Provide the [x, y] coordinate of the cell's center where the given text is located.  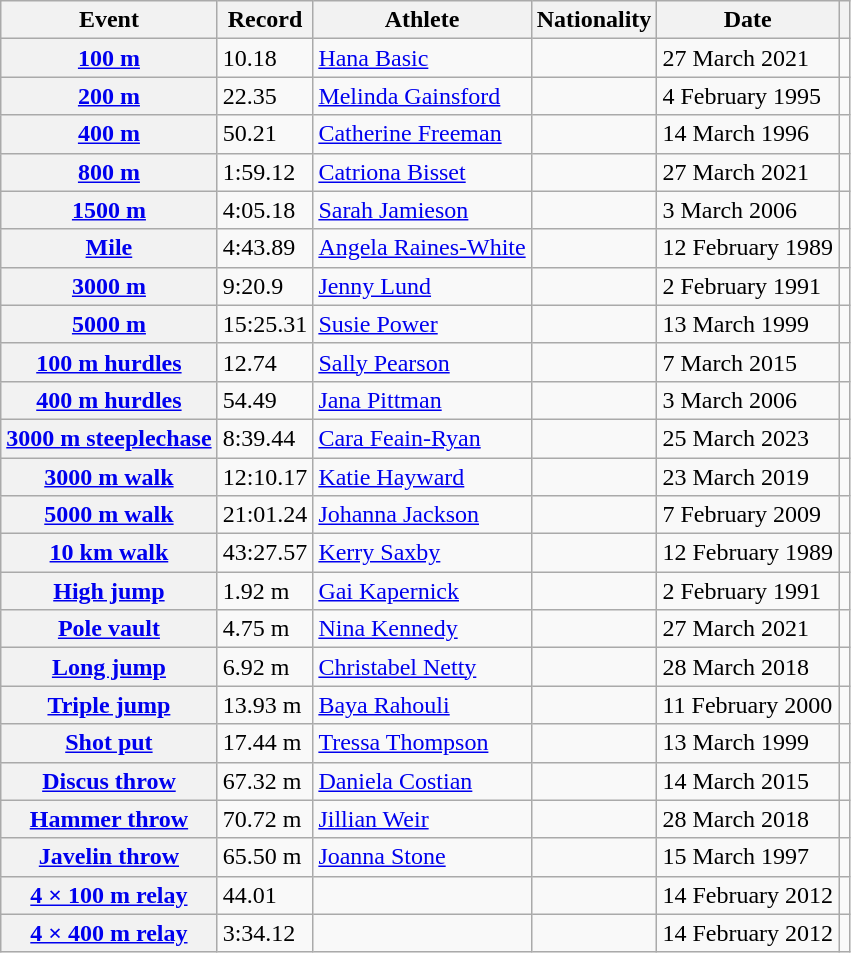
44.01 [265, 895]
7 March 2015 [748, 362]
Joanna Stone [422, 857]
Athlete [422, 20]
Katie Hayward [422, 477]
14 March 2015 [748, 781]
Pole vault [109, 629]
400 m [109, 134]
6.92 m [265, 667]
10.18 [265, 58]
11 February 2000 [748, 705]
14 March 1996 [748, 134]
3000 m [109, 286]
4 February 1995 [748, 96]
Gai Kapernick [422, 591]
15 March 1997 [748, 857]
54.49 [265, 400]
Kerry Saxby [422, 553]
100 m hurdles [109, 362]
Angela Raines-White [422, 248]
3:34.12 [265, 933]
17.44 m [265, 743]
Melinda Gainsford [422, 96]
4 × 100 m relay [109, 895]
65.50 m [265, 857]
12.74 [265, 362]
43:27.57 [265, 553]
Nationality [594, 20]
Javelin throw [109, 857]
21:01.24 [265, 515]
Discus throw [109, 781]
Nina Kennedy [422, 629]
Johanna Jackson [422, 515]
Hammer throw [109, 819]
Catriona Bisset [422, 172]
Jenny Lund [422, 286]
Hana Basic [422, 58]
3000 m walk [109, 477]
Record [265, 20]
Long jump [109, 667]
25 March 2023 [748, 438]
Cara Feain-Ryan [422, 438]
15:25.31 [265, 324]
Event [109, 20]
Susie Power [422, 324]
9:20.9 [265, 286]
4:43.89 [265, 248]
1500 m [109, 210]
67.32 m [265, 781]
Jillian Weir [422, 819]
Jana Pittman [422, 400]
12:10.17 [265, 477]
7 February 2009 [748, 515]
4.75 m [265, 629]
Tressa Thompson [422, 743]
Mile [109, 248]
1.92 m [265, 591]
Date [748, 20]
Sally Pearson [422, 362]
23 March 2019 [748, 477]
800 m [109, 172]
Triple jump [109, 705]
Daniela Costian [422, 781]
Shot put [109, 743]
13.93 m [265, 705]
10 km walk [109, 553]
200 m [109, 96]
Baya Rahouli [422, 705]
Christabel Netty [422, 667]
400 m hurdles [109, 400]
70.72 m [265, 819]
Catherine Freeman [422, 134]
High jump [109, 591]
22.35 [265, 96]
1:59.12 [265, 172]
50.21 [265, 134]
5000 m walk [109, 515]
4:05.18 [265, 210]
3000 m steeplechase [109, 438]
5000 m [109, 324]
4 × 400 m relay [109, 933]
100 m [109, 58]
Sarah Jamieson [422, 210]
8:39.44 [265, 438]
